Find where the given text appears and provide that cell's center as [X, Y] coordinate. 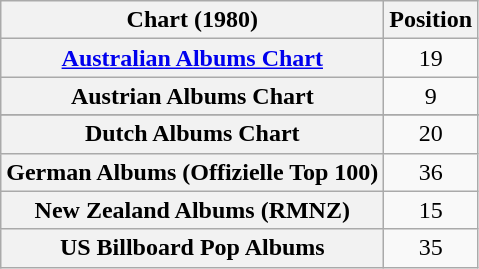
Australian Albums Chart [192, 58]
New Zealand Albums (RMNZ) [192, 210]
Dutch Albums Chart [192, 134]
German Albums (Offizielle Top 100) [192, 172]
19 [431, 58]
US Billboard Pop Albums [192, 248]
Chart (1980) [192, 20]
9 [431, 96]
Austrian Albums Chart [192, 96]
15 [431, 210]
Position [431, 20]
36 [431, 172]
20 [431, 134]
35 [431, 248]
